Search for the cell housing the specified text and yield its (X, Y) center coordinate. 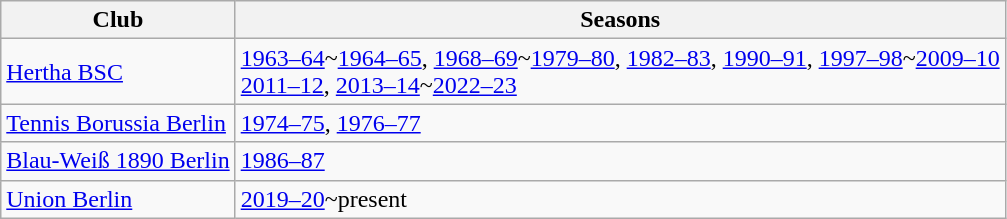
Blau-Weiß 1890 Berlin (118, 161)
Club (118, 20)
Seasons (620, 20)
1963–64~1964–65, 1968–69~1979–80, 1982–83, 1990–91, 1997–98~2009–102011–12, 2013–14~2022–23 (620, 72)
1974–75, 1976–77 (620, 123)
2019–20~present (620, 199)
Union Berlin (118, 199)
Hertha BSC (118, 72)
1986–87 (620, 161)
Tennis Borussia Berlin (118, 123)
